Determine the [x, y] coordinate at the center of the cell enclosing the given text.  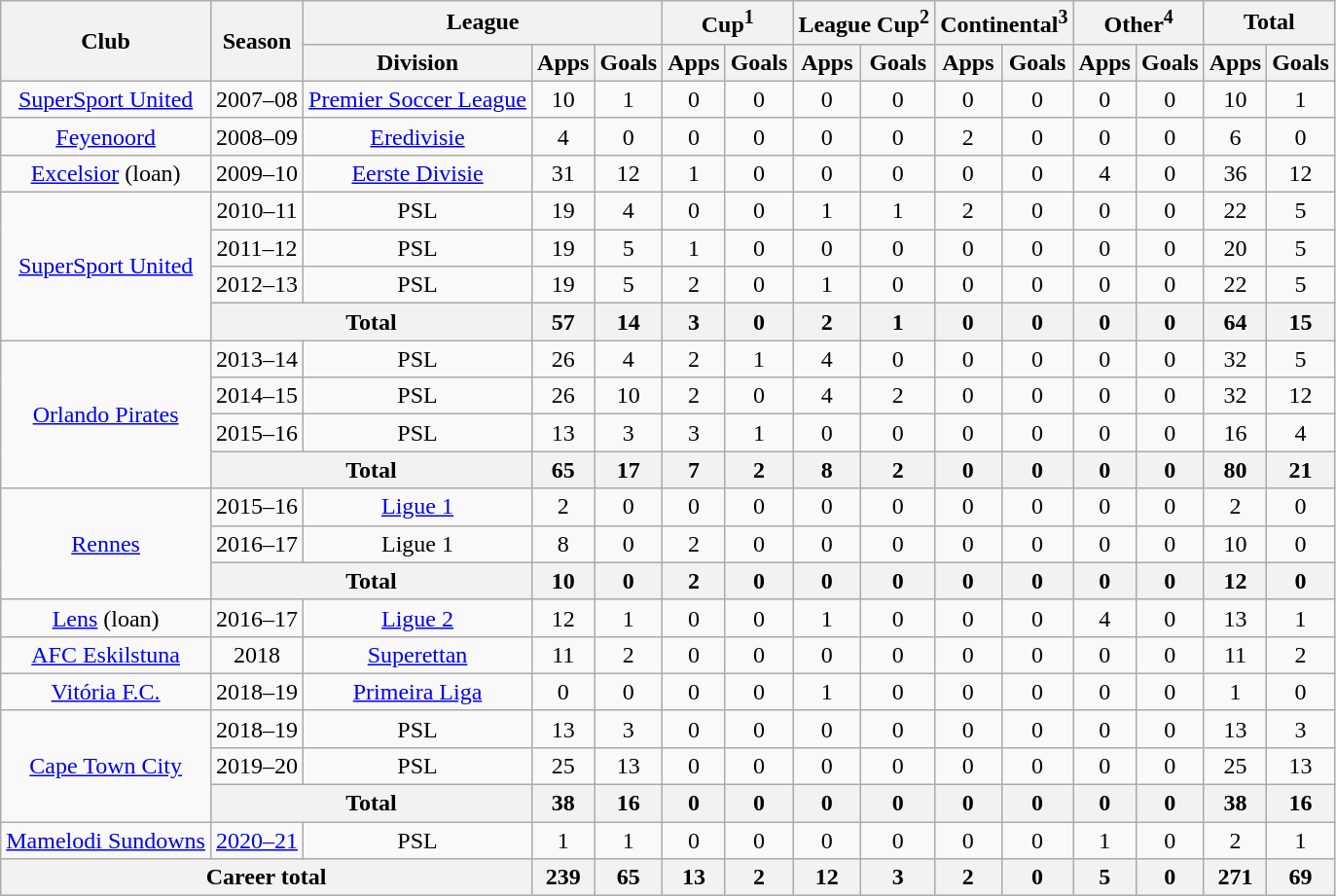
2011–12 [257, 248]
20 [1235, 248]
Premier Soccer League [418, 99]
80 [1235, 470]
Club [106, 41]
15 [1301, 322]
239 [563, 878]
2009–10 [257, 173]
21 [1301, 470]
7 [694, 470]
2019–20 [257, 766]
Cape Town City [106, 766]
Primeira Liga [418, 692]
Excelsior (loan) [106, 173]
Mamelodi Sundowns [106, 841]
Vitória F.C. [106, 692]
AFC Eskilstuna [106, 655]
2013–14 [257, 359]
League [483, 23]
Season [257, 41]
Rennes [106, 544]
14 [629, 322]
2008–09 [257, 136]
2018 [257, 655]
Orlando Pirates [106, 414]
31 [563, 173]
36 [1235, 173]
64 [1235, 322]
Eerste Divisie [418, 173]
17 [629, 470]
2007–08 [257, 99]
Career total [267, 878]
Cup1 [728, 23]
Lens (loan) [106, 618]
Ligue 2 [418, 618]
2010–11 [257, 211]
2014–15 [257, 396]
Feyenoord [106, 136]
6 [1235, 136]
271 [1235, 878]
57 [563, 322]
League Cup2 [864, 23]
Other4 [1138, 23]
Eredivisie [418, 136]
Division [418, 62]
69 [1301, 878]
2020–21 [257, 841]
Superettan [418, 655]
2012–13 [257, 285]
Continental3 [1004, 23]
